From the cell containing the given text, extract its center point as [X, Y] coordinate. 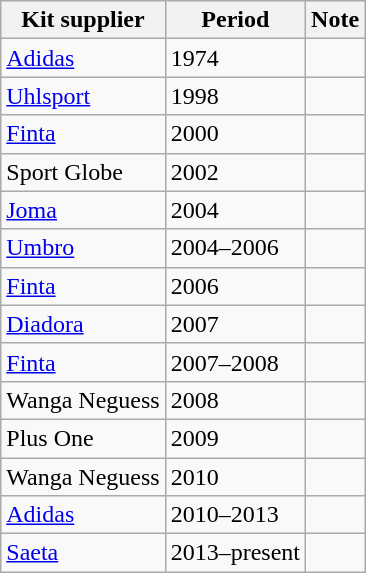
2010 [235, 477]
Kit supplier [83, 20]
2002 [235, 172]
2004 [235, 210]
Sport Globe [83, 172]
Saeta [83, 553]
2007 [235, 324]
2009 [235, 438]
2008 [235, 400]
2013–present [235, 553]
1974 [235, 58]
1998 [235, 96]
2004–2006 [235, 248]
2006 [235, 286]
Umbro [83, 248]
2010–2013 [235, 515]
Period [235, 20]
Uhlsport [83, 96]
2000 [235, 134]
Joma [83, 210]
Plus One [83, 438]
2007–2008 [235, 362]
Diadora [83, 324]
Note [336, 20]
